Search for the cell housing the specified text and yield its (x, y) center coordinate. 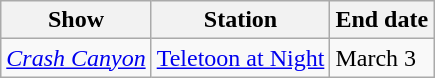
End date (382, 20)
March 3 (382, 58)
Station (240, 20)
Teletoon at Night (240, 58)
Show (76, 20)
Crash Canyon (76, 58)
